Scan for the cell matching the given text and deliver its [X, Y] coordinate at center. 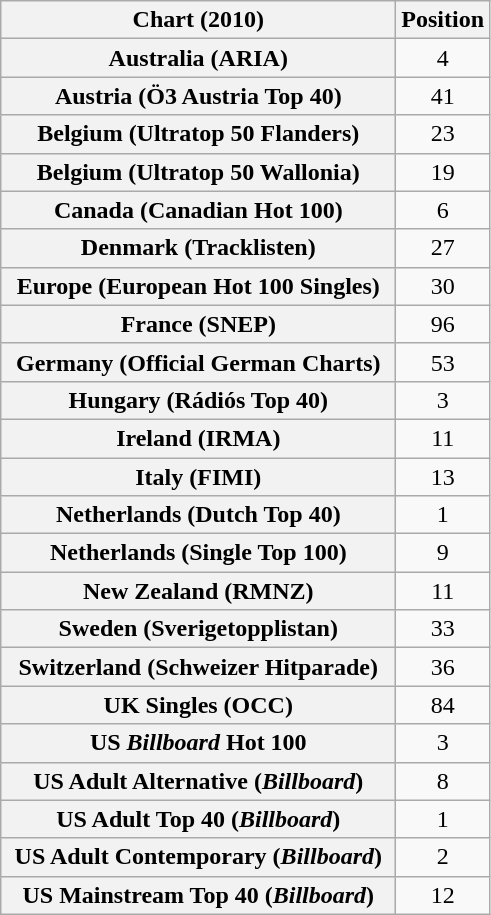
41 [443, 96]
30 [443, 286]
84 [443, 705]
Netherlands (Single Top 100) [198, 553]
Chart (2010) [198, 20]
2 [443, 857]
Switzerland (Schweizer Hitparade) [198, 667]
53 [443, 362]
Austria (Ö3 Austria Top 40) [198, 96]
Italy (FIMI) [198, 477]
Position [443, 20]
France (SNEP) [198, 324]
8 [443, 781]
Ireland (IRMA) [198, 438]
Hungary (Rádiós Top 40) [198, 400]
36 [443, 667]
33 [443, 629]
96 [443, 324]
UK Singles (OCC) [198, 705]
US Billboard Hot 100 [198, 743]
19 [443, 172]
13 [443, 477]
4 [443, 58]
23 [443, 134]
Canada (Canadian Hot 100) [198, 210]
US Mainstream Top 40 (Billboard) [198, 895]
US Adult Contemporary (Billboard) [198, 857]
Australia (ARIA) [198, 58]
Netherlands (Dutch Top 40) [198, 515]
Belgium (Ultratop 50 Flanders) [198, 134]
Germany (Official German Charts) [198, 362]
12 [443, 895]
Belgium (Ultratop 50 Wallonia) [198, 172]
Europe (European Hot 100 Singles) [198, 286]
New Zealand (RMNZ) [198, 591]
27 [443, 248]
US Adult Top 40 (Billboard) [198, 819]
US Adult Alternative (Billboard) [198, 781]
9 [443, 553]
6 [443, 210]
Denmark (Tracklisten) [198, 248]
Sweden (Sverigetopplistan) [198, 629]
